Extract the [x, y] coordinate from the center of the cell holding the provided text.  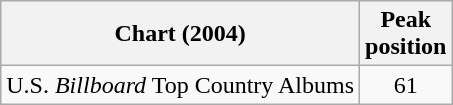
U.S. Billboard Top Country Albums [180, 85]
Chart (2004) [180, 34]
61 [406, 85]
Peakposition [406, 34]
